Output the [x, y] coordinate of the center of the cell containing the given text.  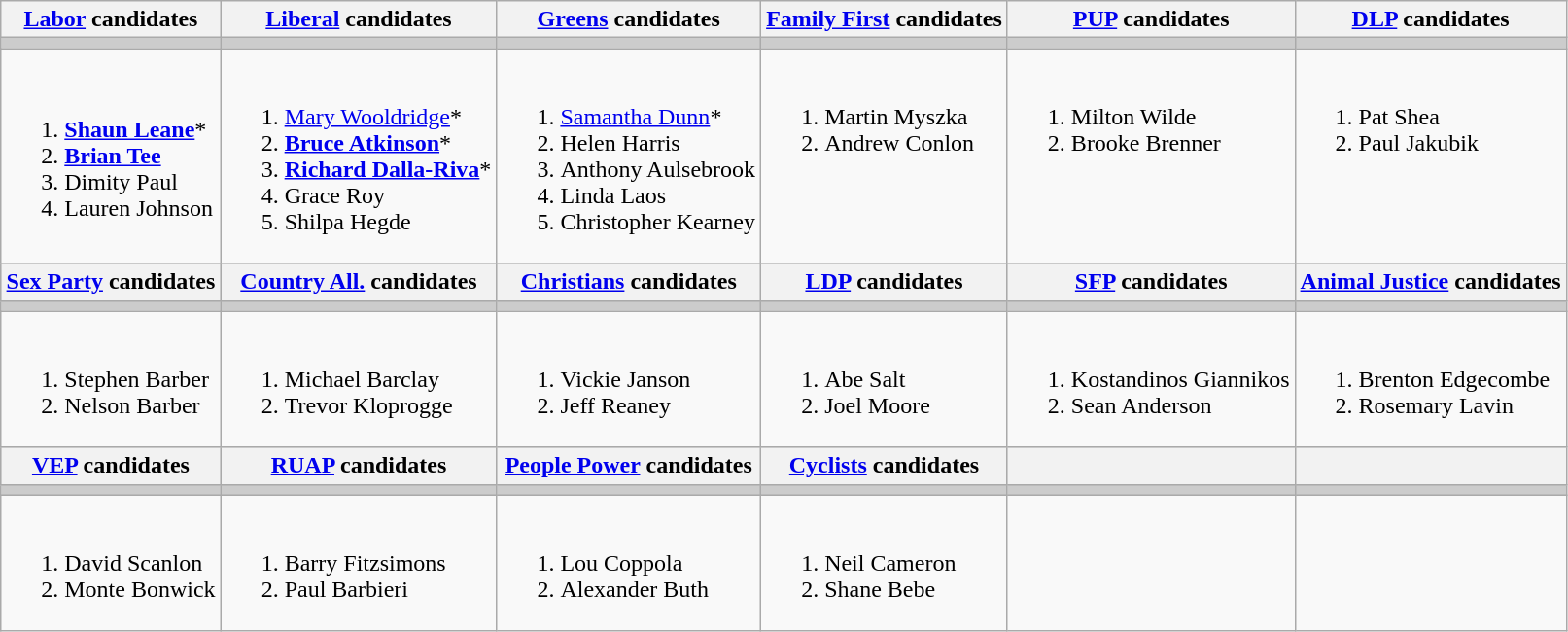
LDP candidates [885, 282]
Abe SaltJoel Moore [885, 379]
Christians candidates [629, 282]
People Power candidates [629, 466]
Mary Wooldridge*Bruce Atkinson*Richard Dalla-Riva*Grace RoyShilpa Hegde [359, 156]
Vickie JansonJeff Reaney [629, 379]
David ScanlonMonte Bonwick [111, 563]
Labor candidates [111, 19]
Samantha Dunn*Helen HarrisAnthony AulsebrookLinda LaosChristopher Kearney [629, 156]
Country All. candidates [359, 282]
Family First candidates [885, 19]
DLP candidates [1431, 19]
PUP candidates [1151, 19]
VEP candidates [111, 466]
Martin MyszkaAndrew Conlon [885, 156]
SFP candidates [1151, 282]
Kostandinos GiannikosSean Anderson [1151, 379]
RUAP candidates [359, 466]
Milton WildeBrooke Brenner [1151, 156]
Greens candidates [629, 19]
Sex Party candidates [111, 282]
Stephen BarberNelson Barber [111, 379]
Brenton EdgecombeRosemary Lavin [1431, 379]
Barry FitzsimonsPaul Barbieri [359, 563]
Shaun Leane*Brian TeeDimity PaulLauren Johnson [111, 156]
Cyclists candidates [885, 466]
Neil CameronShane Bebe [885, 563]
Michael BarclayTrevor Kloprogge [359, 379]
Lou CoppolaAlexander Buth [629, 563]
Liberal candidates [359, 19]
Animal Justice candidates [1431, 282]
Pat SheaPaul Jakubik [1431, 156]
